Provide the [x, y] coordinate of the cell's center where the given text is located.  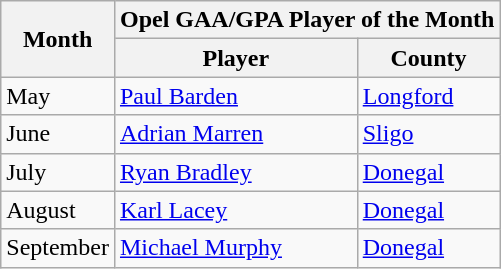
Player [236, 58]
Karl Lacey [236, 210]
Paul Barden [236, 96]
Month [58, 39]
June [58, 134]
Longford [428, 96]
August [58, 210]
Sligo [428, 134]
May [58, 96]
Opel GAA/GPA Player of the Month [306, 20]
County [428, 58]
Adrian Marren [236, 134]
Ryan Bradley [236, 172]
Michael Murphy [236, 248]
September [58, 248]
July [58, 172]
